Output the [x, y] coordinate of the center of the cell containing the given text.  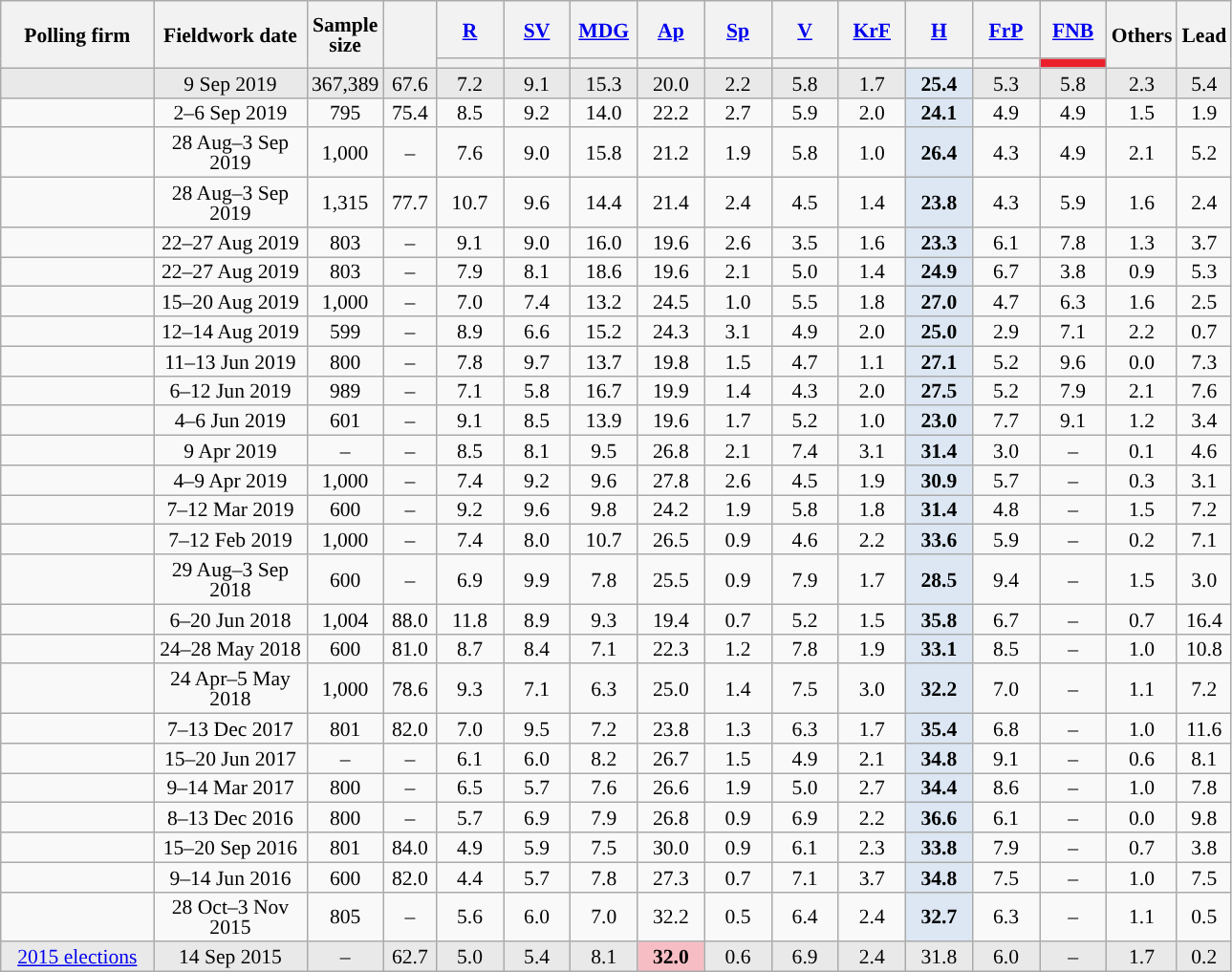
24–28 May 2018 [230, 648]
33.6 [939, 539]
0.3 [1142, 480]
27.3 [671, 877]
14 Sep 2015 [230, 958]
795 [345, 113]
2–6 Sep 2019 [230, 113]
Ap [671, 30]
6.5 [469, 788]
0.1 [1142, 451]
21.2 [671, 153]
V [805, 30]
9.7 [537, 361]
32.0 [671, 958]
34.4 [939, 788]
36.6 [939, 818]
16.0 [604, 243]
84.0 [409, 847]
88.0 [409, 619]
3.5 [805, 243]
367,389 [345, 82]
27.8 [671, 480]
19.9 [671, 390]
SV [537, 30]
13.2 [604, 302]
7.7 [1005, 421]
1,004 [345, 619]
24.2 [671, 510]
35.4 [939, 728]
75.4 [409, 113]
2.5 [1204, 302]
13.9 [604, 421]
9.4 [1005, 579]
32.7 [939, 917]
14.0 [604, 113]
26.6 [671, 788]
25.4 [939, 82]
29 Aug–3 Sep 2018 [230, 579]
28 Oct–3 Nov 2015 [230, 917]
MDG [604, 30]
35.8 [939, 619]
6.6 [537, 331]
30.0 [671, 847]
6.8 [1005, 728]
11.8 [469, 619]
8.0 [537, 539]
77.7 [409, 203]
Sp [738, 30]
20.0 [671, 82]
8.4 [537, 648]
78.6 [409, 689]
9–14 Jun 2016 [230, 877]
15–20 Jun 2017 [230, 759]
33.8 [939, 847]
15.8 [604, 153]
1,315 [345, 203]
12–14 Aug 2019 [230, 331]
Polling firm [77, 34]
2.9 [1005, 331]
2015 elections [77, 958]
805 [345, 917]
9 Apr 2019 [230, 451]
62.7 [409, 958]
16.4 [1204, 619]
Fieldwork date [230, 34]
19.8 [671, 361]
81.0 [409, 648]
15–20 Sep 2016 [230, 847]
15.3 [604, 82]
4–6 Jun 2019 [230, 421]
Samplesize [345, 34]
25.5 [671, 579]
FNB [1073, 30]
Lead [1204, 34]
13.7 [604, 361]
9.9 [537, 579]
6.4 [805, 917]
3.4 [1204, 421]
21.4 [671, 203]
11.6 [1204, 728]
5.5 [805, 302]
30.9 [939, 480]
4.4 [469, 877]
R [469, 30]
28.5 [939, 579]
601 [345, 421]
7.3 [1204, 361]
8.7 [469, 648]
9 Sep 2019 [230, 82]
8–13 Dec 2016 [230, 818]
23.0 [939, 421]
22.3 [671, 648]
9–14 Mar 2017 [230, 788]
27.1 [939, 361]
14.4 [604, 203]
18.6 [604, 271]
26.4 [939, 153]
24.3 [671, 331]
67.6 [409, 82]
15.2 [604, 331]
23.3 [939, 243]
8.6 [1005, 788]
24.1 [939, 113]
11–13 Jun 2019 [230, 361]
24.9 [939, 271]
7–12 Feb 2019 [230, 539]
26.5 [671, 539]
10.8 [1204, 648]
FrP [1005, 30]
H [939, 30]
6–20 Jun 2018 [230, 619]
7–13 Dec 2017 [230, 728]
26.7 [671, 759]
7–12 Mar 2019 [230, 510]
31.8 [939, 958]
989 [345, 390]
24.5 [671, 302]
4.8 [1005, 510]
Others [1142, 34]
6–12 Jun 2019 [230, 390]
27.0 [939, 302]
4–9 Apr 2019 [230, 480]
19.4 [671, 619]
22.2 [671, 113]
24 Apr–5 May 2018 [230, 689]
15–20 Aug 2019 [230, 302]
5.6 [469, 917]
KrF [872, 30]
8.2 [604, 759]
599 [345, 331]
27.5 [939, 390]
16.7 [604, 390]
33.1 [939, 648]
